Determine the [x, y] coordinate at the center of the cell enclosing the given text.  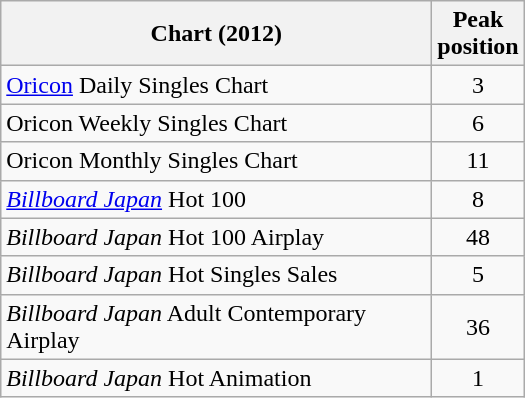
5 [478, 275]
Chart (2012) [216, 34]
6 [478, 123]
Billboard Japan Adult Contemporary Airplay [216, 326]
Oricon Monthly Singles Chart [216, 161]
Billboard Japan Hot 100 [216, 199]
1 [478, 378]
Oricon Weekly Singles Chart [216, 123]
3 [478, 85]
Billboard Japan Hot Animation [216, 378]
48 [478, 237]
Peakposition [478, 34]
Billboard Japan Hot Singles Sales [216, 275]
8 [478, 199]
11 [478, 161]
Oricon Daily Singles Chart [216, 85]
Billboard Japan Hot 100 Airplay [216, 237]
36 [478, 326]
